Pinpoint the cell where the given text exists, returning its [x, y] midpoint coordinate. 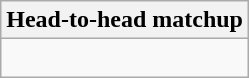
Head-to-head matchup [125, 20]
